Return [x, y] of the center of cell containing provided text 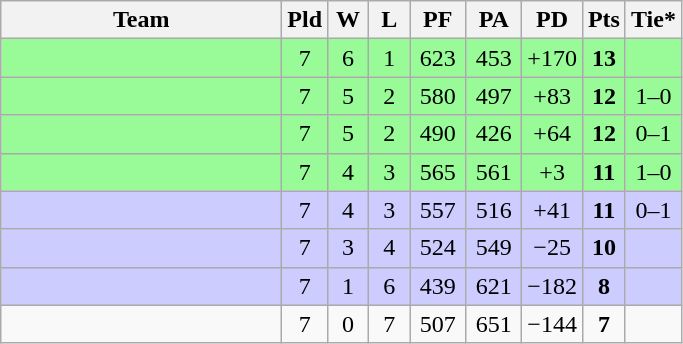
497 [494, 96]
439 [438, 286]
−182 [552, 286]
Pld [305, 20]
−144 [552, 324]
565 [438, 172]
623 [438, 58]
−25 [552, 248]
Pts [604, 20]
490 [438, 134]
549 [494, 248]
PD [552, 20]
+3 [552, 172]
0 [348, 324]
453 [494, 58]
+83 [552, 96]
W [348, 20]
13 [604, 58]
+64 [552, 134]
557 [438, 210]
L [390, 20]
621 [494, 286]
10 [604, 248]
+41 [552, 210]
Tie* [653, 20]
651 [494, 324]
561 [494, 172]
580 [438, 96]
+170 [552, 58]
524 [438, 248]
426 [494, 134]
507 [438, 324]
PF [438, 20]
PA [494, 20]
Team [142, 20]
8 [604, 286]
516 [494, 210]
